Extract the [x, y] coordinate from the center of the cell holding the provided text.  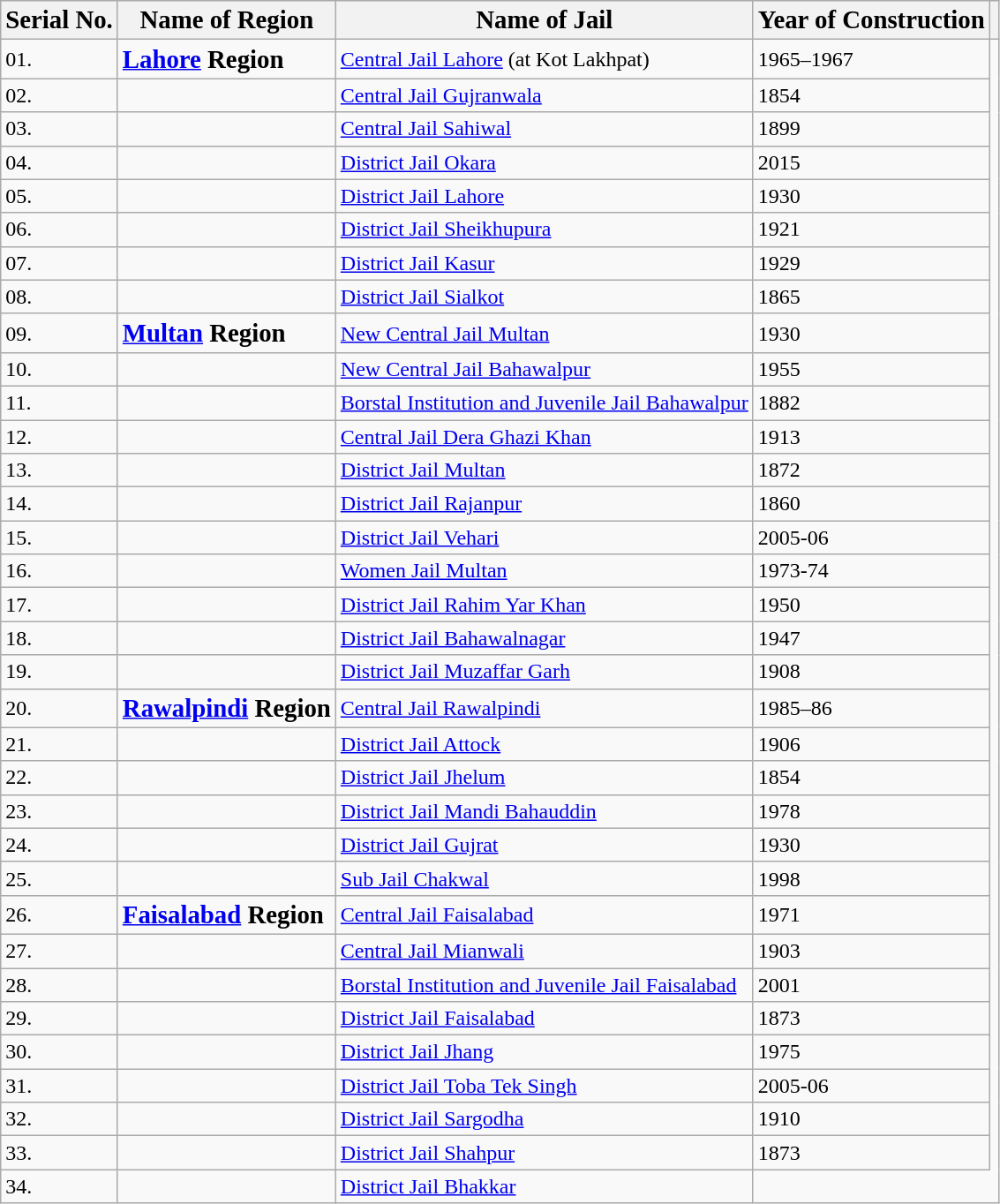
District Jail Jhelum [544, 778]
01. [60, 59]
Year of Construction [871, 20]
1929 [871, 263]
2001 [871, 984]
1906 [871, 744]
34. [60, 1186]
1985–86 [871, 708]
18. [60, 638]
Faisalabad Region [226, 914]
Name of Jail [544, 20]
1998 [871, 878]
District Jail Bahawalnagar [544, 638]
27. [60, 951]
30. [60, 1052]
Central Jail Sahiwal [544, 129]
06. [60, 230]
District Jail Sargodha [544, 1119]
31. [60, 1086]
1921 [871, 230]
11. [60, 403]
1975 [871, 1052]
15. [60, 538]
Serial No. [60, 20]
New Central Jail Multan [544, 333]
Sub Jail Chakwal [544, 878]
District Jail Shahpur [544, 1153]
District Jail Vehari [544, 538]
1965–1967 [871, 59]
16. [60, 571]
14. [60, 504]
District Jail Jhang [544, 1052]
Central Jail Faisalabad [544, 914]
District Jail Toba Tek Singh [544, 1086]
1955 [871, 369]
1860 [871, 504]
Borstal Institution and Juvenile Jail Faisalabad [544, 984]
33. [60, 1153]
1899 [871, 129]
Rawalpindi Region [226, 708]
District Jail Gujrat [544, 845]
Name of Region [226, 20]
Women Jail Multan [544, 571]
10. [60, 369]
05. [60, 196]
Central Jail Dera Ghazi Khan [544, 437]
02. [60, 95]
District Jail Rahim Yar Khan [544, 605]
07. [60, 263]
Central Jail Rawalpindi [544, 708]
1971 [871, 914]
District Jail Attock [544, 744]
1865 [871, 297]
19. [60, 672]
Multan Region [226, 333]
23. [60, 811]
03. [60, 129]
Borstal Institution and Juvenile Jail Bahawalpur [544, 403]
1882 [871, 403]
09. [60, 333]
District Jail Sialkot [544, 297]
2015 [871, 162]
1978 [871, 811]
12. [60, 437]
08. [60, 297]
28. [60, 984]
District Jail Multan [544, 470]
1913 [871, 437]
1872 [871, 470]
District Jail Faisalabad [544, 1019]
New Central Jail Bahawalpur [544, 369]
Central Jail Lahore (at Kot Lakhpat) [544, 59]
1908 [871, 672]
04. [60, 162]
Central Jail Gujranwala [544, 95]
22. [60, 778]
20. [60, 708]
District Jail Okara [544, 162]
Lahore Region [226, 59]
1947 [871, 638]
17. [60, 605]
29. [60, 1019]
District Jail Kasur [544, 263]
District Jail Mandi Bahauddin [544, 811]
District Jail Sheikhupura [544, 230]
District Jail Rajanpur [544, 504]
District Jail Lahore [544, 196]
25. [60, 878]
1910 [871, 1119]
32. [60, 1119]
26. [60, 914]
24. [60, 845]
1950 [871, 605]
District Jail Muzaffar Garh [544, 672]
1973-74 [871, 571]
13. [60, 470]
Central Jail Mianwali [544, 951]
District Jail Bhakkar [544, 1186]
1903 [871, 951]
21. [60, 744]
